Identify which cell holds the provided text, then report its [X, Y] central coordinate. 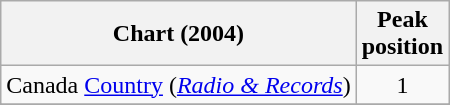
Canada Country (Radio & Records) [178, 85]
1 [402, 85]
Peakposition [402, 34]
Chart (2004) [178, 34]
